Capture the cell that displays the provided text and extract its [x, y] central coordinate. 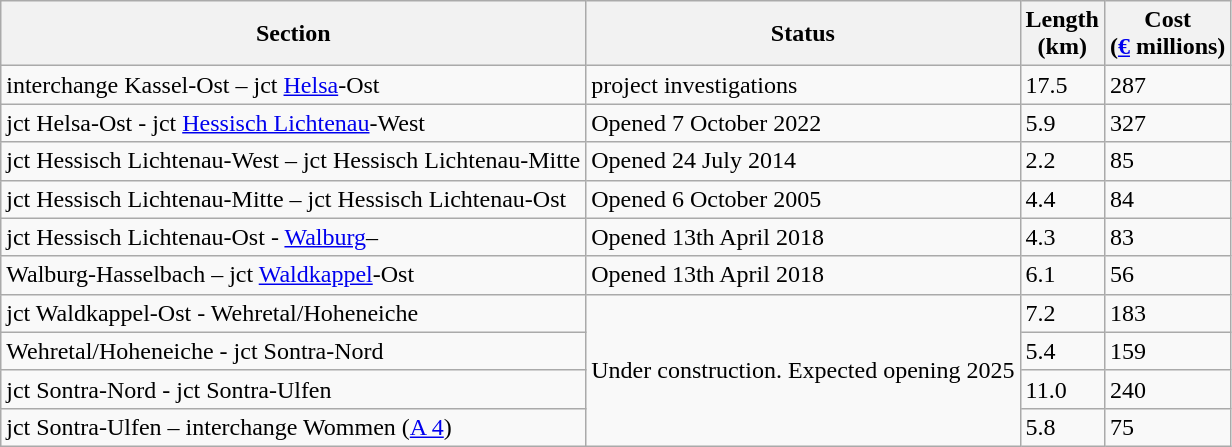
287 [1167, 85]
6.1 [1062, 275]
7.2 [1062, 313]
jct Sontra-Ulfen – interchange Wommen (A 4) [294, 427]
83 [1167, 237]
4.3 [1062, 237]
Opened 7 October 2022 [803, 123]
56 [1167, 275]
Wehretal/Hoheneiche - jct Sontra-Nord [294, 351]
Section [294, 34]
interchange Kassel-Ost – jct Helsa-Ost [294, 85]
jct Hessisch Lichtenau-Mitte – jct Hessisch Lichtenau-Ost [294, 199]
jct Sontra-Nord - jct Sontra-Ulfen [294, 389]
159 [1167, 351]
183 [1167, 313]
project investigations [803, 85]
5.8 [1062, 427]
Cost(€ millions) [1167, 34]
Walburg-Hasselbach – jct Waldkappel-Ost [294, 275]
jct Hessisch Lichtenau-West – jct Hessisch Lichtenau-Mitte [294, 161]
2.2 [1062, 161]
jct Helsa-Ost - jct Hessisch Lichtenau-West [294, 123]
85 [1167, 161]
Opened 6 October 2005 [803, 199]
5.4 [1062, 351]
11.0 [1062, 389]
jct Hessisch Lichtenau-Ost - Walburg– [294, 237]
327 [1167, 123]
5.9 [1062, 123]
jct Waldkappel-Ost - Wehretal/Hoheneiche [294, 313]
240 [1167, 389]
17.5 [1062, 85]
Status [803, 34]
Under construction. Expected opening 2025 [803, 370]
75 [1167, 427]
Opened 24 July 2014 [803, 161]
Length(km) [1062, 34]
4.4 [1062, 199]
84 [1167, 199]
